Provide the (X, Y) coordinate of the cell's center where the given text is located.  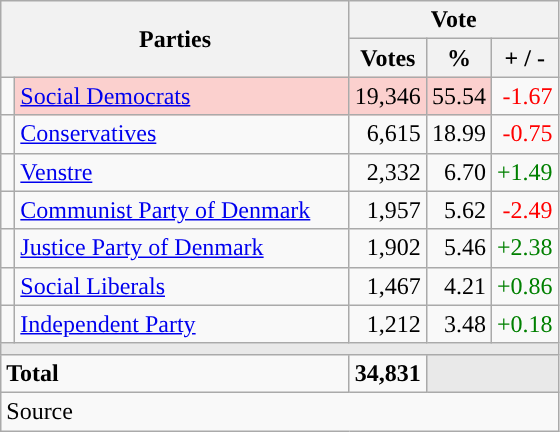
+0.18 (524, 324)
1,902 (388, 248)
-1.67 (524, 96)
1,467 (388, 286)
% (458, 58)
-0.75 (524, 134)
5.62 (458, 210)
Communist Party of Denmark (182, 210)
3.48 (458, 324)
19,346 (388, 96)
Independent Party (182, 324)
Venstre (182, 172)
4.21 (458, 286)
5.46 (458, 248)
Parties (176, 39)
-2.49 (524, 210)
Social Liberals (182, 286)
Social Democrats (182, 96)
6.70 (458, 172)
2,332 (388, 172)
+ / - (524, 58)
34,831 (388, 373)
Justice Party of Denmark (182, 248)
55.54 (458, 96)
Conservatives (182, 134)
1,957 (388, 210)
Votes (388, 58)
18.99 (458, 134)
Source (280, 411)
6,615 (388, 134)
+0.86 (524, 286)
Total (176, 373)
+2.38 (524, 248)
1,212 (388, 324)
Vote (454, 20)
+1.49 (524, 172)
